Identify which cell holds the provided text, then report its [X, Y] central coordinate. 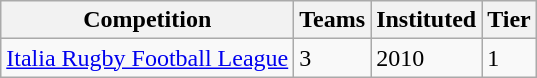
Instituted [426, 20]
Competition [148, 20]
2010 [426, 58]
Tier [510, 20]
3 [332, 58]
Teams [332, 20]
Italia Rugby Football League [148, 58]
1 [510, 58]
